Return the [X, Y] coordinate for the center point of the cell that contains the specified text.  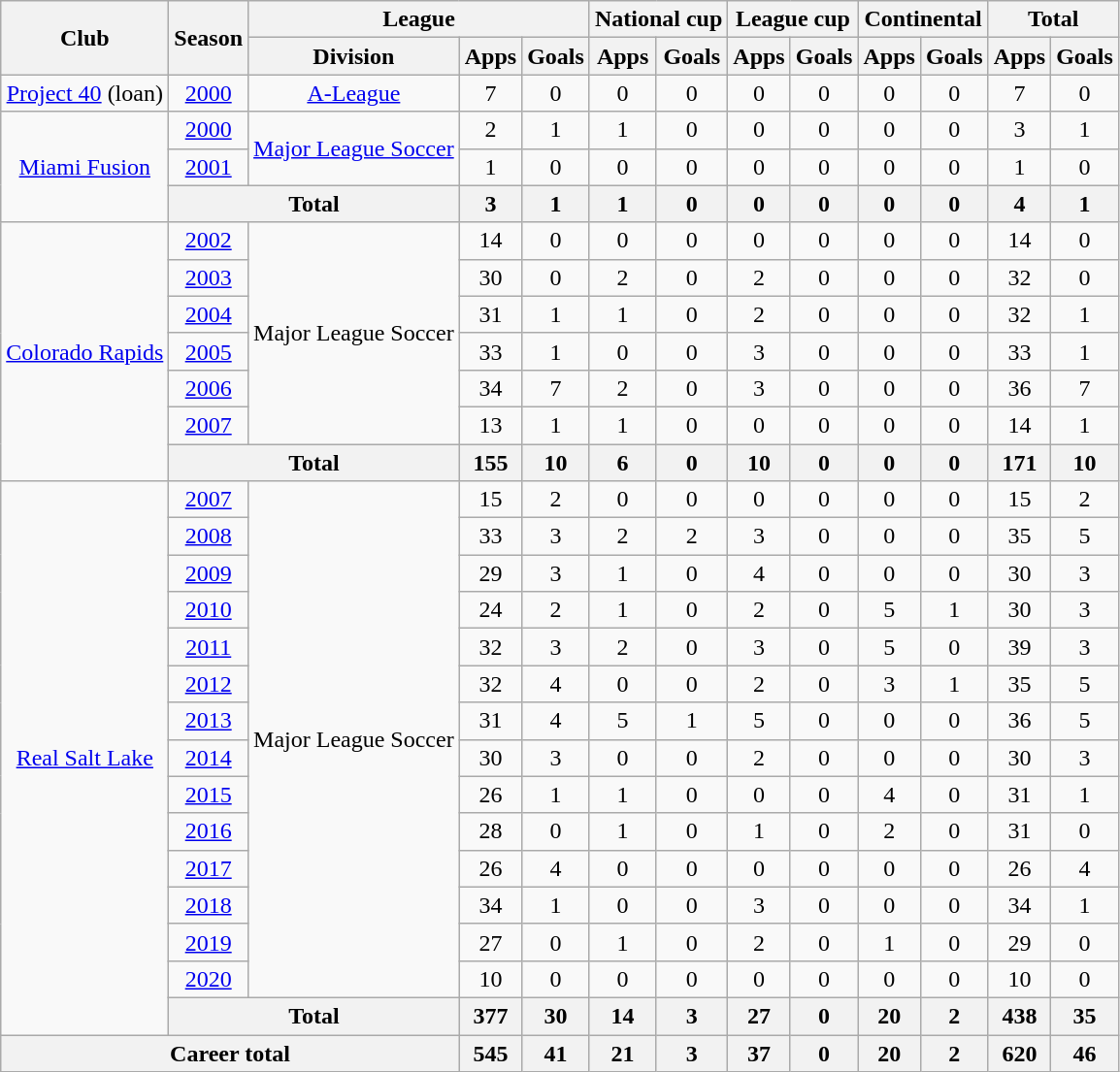
171 [1019, 463]
Continental [923, 19]
2016 [209, 831]
2013 [209, 721]
46 [1085, 1053]
Division [354, 56]
Real Salt Lake [85, 759]
155 [490, 463]
37 [759, 1053]
28 [490, 831]
Colorado Rapids [85, 351]
24 [490, 610]
2020 [209, 979]
377 [490, 1016]
A-League [354, 93]
2003 [209, 277]
2002 [209, 241]
2008 [209, 536]
21 [622, 1053]
41 [556, 1053]
438 [1019, 1016]
39 [1019, 647]
National cup [658, 19]
6 [622, 463]
2018 [209, 905]
2004 [209, 314]
League cup [793, 19]
2017 [209, 868]
2011 [209, 647]
Miami Fusion [85, 167]
2006 [209, 388]
545 [490, 1053]
2001 [209, 167]
2005 [209, 351]
Season [209, 38]
Project 40 (loan) [85, 93]
2010 [209, 610]
2012 [209, 684]
13 [490, 425]
League [419, 19]
2019 [209, 942]
2014 [209, 758]
620 [1019, 1053]
2015 [209, 795]
Career total [230, 1053]
Club [85, 38]
2009 [209, 573]
